Extract the (X, Y) coordinate from the center of the cell holding the provided text.  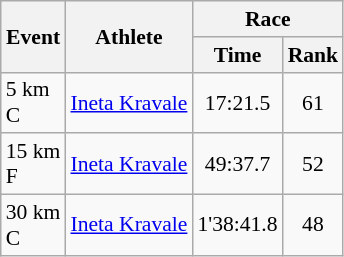
49:37.7 (237, 164)
30 km C (34, 226)
Time (237, 55)
Race (268, 19)
1'38:41.8 (237, 226)
52 (314, 164)
15 km F (34, 164)
48 (314, 226)
17:21.5 (237, 102)
61 (314, 102)
5 km C (34, 102)
Rank (314, 55)
Athlete (128, 36)
Event (34, 36)
